Output the (X, Y) coordinate of the center of the cell containing the given text.  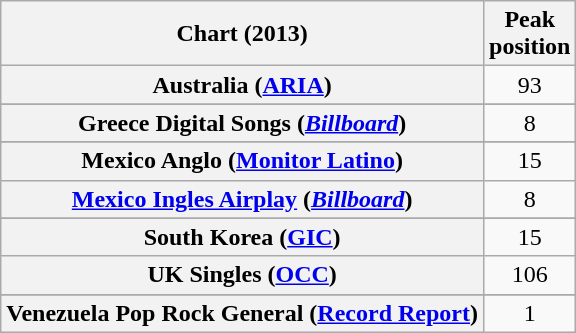
Greece Digital Songs (Billboard) (242, 123)
UK Singles (OCC) (242, 275)
Mexico Anglo (Monitor Latino) (242, 161)
Australia (ARIA) (242, 85)
93 (530, 85)
Venezuela Pop Rock General (Record Report) (242, 313)
106 (530, 275)
Peakposition (530, 34)
1 (530, 313)
Chart (2013) (242, 34)
South Korea (GIC) (242, 237)
Mexico Ingles Airplay (Billboard) (242, 199)
